Detect which cell encompasses the target text, then output its [X, Y] center coordinate. 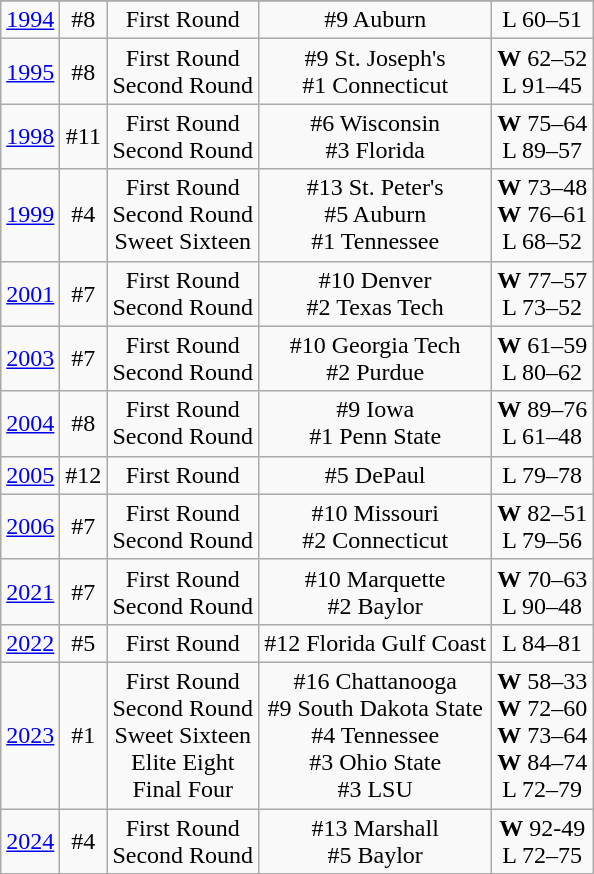
#5 [84, 643]
#13 Marshall#5 Baylor [376, 840]
2001 [30, 294]
W 75–64L 89–57 [542, 136]
1994 [30, 20]
#5 DePaul [376, 475]
#12 Florida Gulf Coast [376, 643]
#11 [84, 136]
L 79–78 [542, 475]
#1 [84, 735]
W 61–59L 80–62 [542, 358]
W 58–33W 72–60W 73–64W 84–74L 72–79 [542, 735]
W 77–57L 73–52 [542, 294]
1999 [30, 215]
#10 Georgia Tech#2 Purdue [376, 358]
2024 [30, 840]
2006 [30, 526]
2004 [30, 424]
2005 [30, 475]
1995 [30, 72]
W 89–76L 61–48 [542, 424]
#16 Chattanooga#9 South Dakota State#4 Tennessee#3 Ohio State#3 LSU [376, 735]
W 92-49 L 72–75 [542, 840]
L 84–81 [542, 643]
2003 [30, 358]
First RoundSecond RoundSweet SixteenElite EightFinal Four [183, 735]
#12 [84, 475]
W 73–48W 76–61L 68–52 [542, 215]
#10 Missouri#2 Connecticut [376, 526]
2022 [30, 643]
#9 St. Joseph's#1 Connecticut [376, 72]
W 70–63L 90–48 [542, 592]
2021 [30, 592]
W 62–52L 91–45 [542, 72]
#13 St. Peter's#5 Auburn#1 Tennessee [376, 215]
#9 Auburn [376, 20]
#10 Denver#2 Texas Tech [376, 294]
First RoundSecond RoundSweet Sixteen [183, 215]
1998 [30, 136]
W 82–51L 79–56 [542, 526]
L 60–51 [542, 20]
#9 Iowa#1 Penn State [376, 424]
#10 Marquette #2 Baylor [376, 592]
#6 Wisconsin#3 Florida [376, 136]
2023 [30, 735]
